For the text-containing cell, return its midpoint in (x, y) coordinate format. 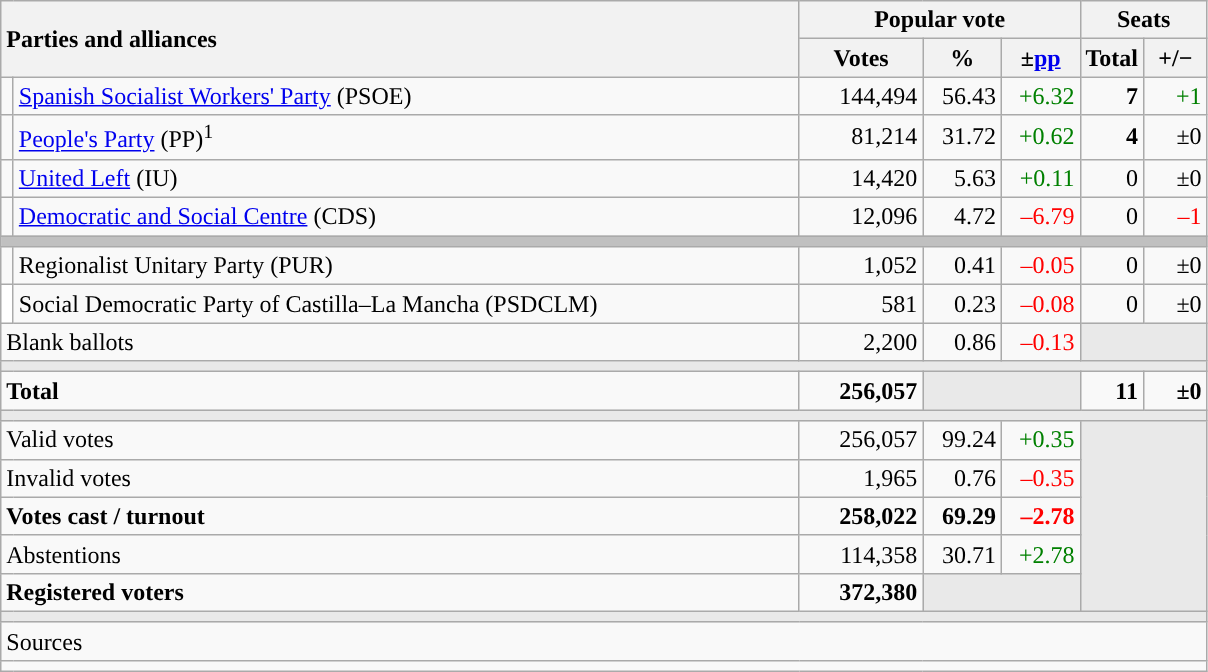
4.72 (962, 217)
31.72 (962, 138)
–1 (1176, 217)
–0.05 (1040, 266)
11 (1112, 391)
±pp (1040, 58)
2,200 (861, 342)
1,052 (861, 266)
581 (861, 304)
144,494 (861, 96)
69.29 (962, 516)
Blank ballots (400, 342)
372,380 (861, 592)
0.76 (962, 478)
Votes cast / turnout (400, 516)
5.63 (962, 178)
+1 (1176, 96)
0.23 (962, 304)
Regionalist Unitary Party (PUR) (406, 266)
1,965 (861, 478)
+/− (1176, 58)
Seats (1144, 20)
% (962, 58)
Parties and alliances (400, 39)
0.86 (962, 342)
+0.62 (1040, 138)
Valid votes (400, 440)
–0.35 (1040, 478)
+0.35 (1040, 440)
14,420 (861, 178)
99.24 (962, 440)
Sources (604, 641)
30.71 (962, 554)
+2.78 (1040, 554)
Popular vote (940, 20)
–0.08 (1040, 304)
12,096 (861, 217)
–2.78 (1040, 516)
Invalid votes (400, 478)
0.41 (962, 266)
4 (1112, 138)
People's Party (PP)1 (406, 138)
Social Democratic Party of Castilla–La Mancha (PSDCLM) (406, 304)
–0.13 (1040, 342)
7 (1112, 96)
United Left (IU) (406, 178)
Democratic and Social Centre (CDS) (406, 217)
258,022 (861, 516)
–6.79 (1040, 217)
Spanish Socialist Workers' Party (PSOE) (406, 96)
Registered voters (400, 592)
81,214 (861, 138)
+0.11 (1040, 178)
+6.32 (1040, 96)
Abstentions (400, 554)
Votes (861, 58)
114,358 (861, 554)
56.43 (962, 96)
